Scan for the cell matching the given text and deliver its [x, y] coordinate at center. 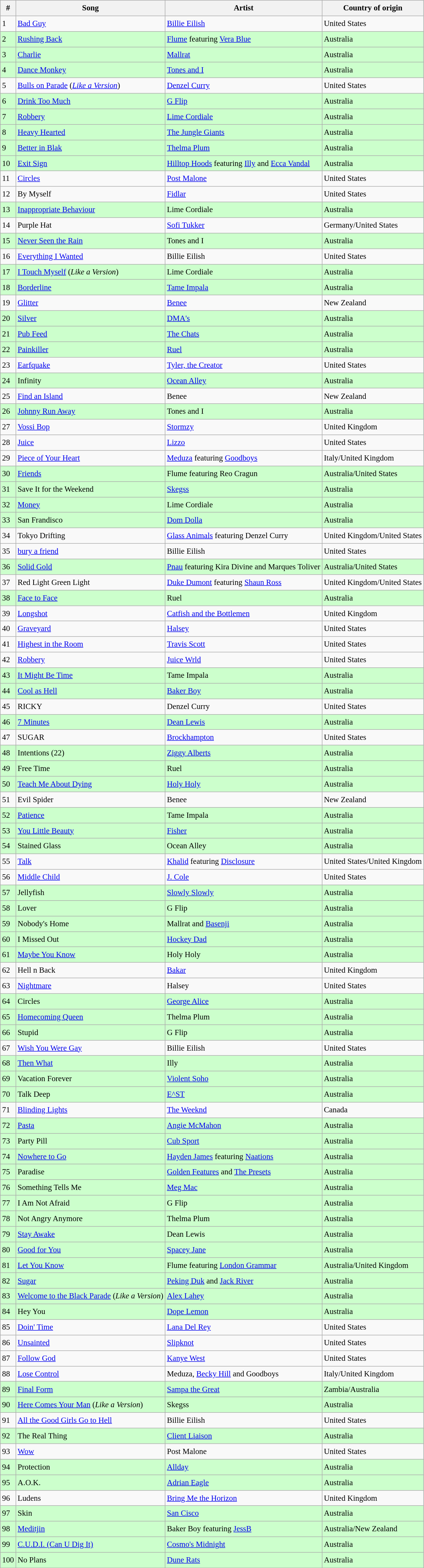
I Missed Out [91, 939]
Rushing Back [91, 40]
22 [8, 349]
50 [8, 784]
41 [8, 645]
Face to Face [91, 598]
By Myself [91, 194]
63 [8, 986]
68 [8, 1064]
5 [8, 86]
54 [8, 846]
Cool as Hell [91, 691]
Meduza featuring Goodboys [243, 458]
Mallrat and Basenji [243, 924]
Khalid featuring Disclosure [243, 861]
George Alice [243, 1001]
All the Good Girls Go to Hell [91, 1421]
Tokyo Drifting [91, 536]
Skin [91, 1514]
Earfquake [91, 365]
80 [8, 1250]
Then What [91, 1064]
The Chats [243, 334]
J. Cole [243, 877]
9 [8, 148]
Angie McMahon [243, 1125]
Flume featuring London Grammar [243, 1265]
Glass Animals featuring Denzel Curry [243, 536]
99 [8, 1545]
Tyler, the Creator [243, 365]
Evil Spider [91, 800]
Golden Features and The Presets [243, 1172]
Cosmo's Midnight [243, 1545]
Vacation Forever [91, 1079]
Dance Monkey [91, 70]
70 [8, 1094]
Client Liaison [243, 1436]
Purple Hat [91, 225]
Violent Soho [243, 1079]
Never Seen the Rain [91, 241]
Peking Duk and Jack River [243, 1281]
11 [8, 179]
20 [8, 319]
72 [8, 1125]
14 [8, 225]
Australia/United Kingdom [373, 1265]
15 [8, 241]
Money [91, 505]
53 [8, 831]
32 [8, 505]
Blinding Lights [91, 1110]
Ziggy Alberts [243, 753]
Sampa the Great [243, 1390]
Sugar [91, 1281]
Highest in the Room [91, 645]
Friends [91, 474]
Infinity [91, 380]
SUGAR [91, 737]
45 [8, 706]
Pasta [91, 1125]
Talk [91, 861]
Lizzo [243, 443]
Exit Sign [91, 164]
Fisher [243, 831]
Heavy Hearted [91, 132]
Spacey Jane [243, 1250]
75 [8, 1172]
Hayden James featuring Naations [243, 1157]
Duke Dumont featuring Shaun Ross [243, 582]
Baker Boy featuring JessB [243, 1529]
Piece of Your Heart [91, 458]
Bulls on Parade (Like a Version) [91, 86]
Let You Know [91, 1265]
89 [8, 1390]
36 [8, 567]
39 [8, 613]
49 [8, 769]
Nowhere to Go [91, 1157]
Dom Dolla [243, 520]
Good for You [91, 1250]
Here Comes Your Man (Like a Version) [91, 1405]
Stupid [91, 1033]
58 [8, 909]
Stormzy [243, 427]
bury a friend [91, 552]
Slipknot [243, 1343]
Glitter [91, 303]
87 [8, 1358]
Borderline [91, 288]
The Real Thing [91, 1436]
28 [8, 443]
Teach Me About Dying [91, 784]
Everything I Wanted [91, 256]
33 [8, 520]
Nightmare [91, 986]
52 [8, 815]
96 [8, 1498]
Lana Del Rey [243, 1327]
Brockhampton [243, 737]
Juice [91, 443]
78 [8, 1218]
69 [8, 1079]
# [8, 8]
57 [8, 893]
Baker Boy [243, 691]
Pnau featuring Kira Divine and Marques Toliver [243, 567]
Painkiller [91, 349]
44 [8, 691]
84 [8, 1312]
It Might Be Time [91, 676]
85 [8, 1327]
Unsainted [91, 1343]
RICKY [91, 706]
Lover [91, 909]
Catfish and the Bottlemen [243, 613]
Stay Awake [91, 1234]
19 [8, 303]
55 [8, 861]
Graveyard [91, 629]
Not Angry Anymore [91, 1218]
24 [8, 380]
Drink Too Much [91, 101]
77 [8, 1203]
Illy [243, 1064]
Hilltop Hoods featuring Illy and Ecca Vandal [243, 164]
Alex Lahey [243, 1296]
Free Time [91, 769]
Dope Lemon [243, 1312]
You Little Beauty [91, 831]
34 [8, 536]
Jellyfish [91, 893]
Germany/United States [373, 225]
Pub Feed [91, 334]
Nobody's Home [91, 924]
25 [8, 396]
92 [8, 1436]
C.U.D.I. (Can U Dig It) [91, 1545]
Protection [91, 1467]
Hey You [91, 1312]
4 [8, 70]
I Touch Myself (Like a Version) [91, 272]
Better in Blak [91, 148]
65 [8, 1017]
Stained Glass [91, 846]
Paradise [91, 1172]
86 [8, 1343]
Something Tells Me [91, 1188]
Patience [91, 815]
43 [8, 676]
94 [8, 1467]
Vossi Bop [91, 427]
A.O.K. [91, 1482]
51 [8, 800]
Sofi Tukker [243, 225]
73 [8, 1141]
Party Pill [91, 1141]
Charlie [91, 55]
93 [8, 1451]
I Am Not Afraid [91, 1203]
Slowly Slowly [243, 893]
Talk Deep [91, 1094]
98 [8, 1529]
Country of origin [373, 8]
21 [8, 334]
Artist [243, 8]
10 [8, 164]
60 [8, 939]
Meduza, Becky Hill and Goodboys [243, 1374]
Silver [91, 319]
7 Minutes [91, 722]
35 [8, 552]
Doin' Time [91, 1327]
40 [8, 629]
6 [8, 101]
Intentions (22) [91, 753]
Bring Me the Horizon [243, 1498]
79 [8, 1234]
64 [8, 1001]
3 [8, 55]
56 [8, 877]
Canada [373, 1110]
Fidlar [243, 194]
74 [8, 1157]
DMA's [243, 319]
Zambia/Australia [373, 1390]
17 [8, 272]
San Frandisco [91, 520]
Kanye West [243, 1358]
Flume featuring Vera Blue [243, 40]
Middle Child [91, 877]
29 [8, 458]
Cub Sport [243, 1141]
37 [8, 582]
91 [8, 1421]
Allday [243, 1467]
Flume featuring Reo Cragun [243, 474]
46 [8, 722]
76 [8, 1188]
26 [8, 412]
Johnny Run Away [91, 412]
95 [8, 1482]
18 [8, 288]
Ludens [91, 1498]
2 [8, 40]
48 [8, 753]
Red Light Green Light [91, 582]
71 [8, 1110]
Inappropriate Behaviour [91, 210]
Follow God [91, 1358]
100 [8, 1560]
The Weeknd [243, 1110]
San Cisco [243, 1514]
Song [91, 8]
Hockey Dad [243, 939]
7 [8, 116]
United States/United Kingdom [373, 861]
66 [8, 1033]
97 [8, 1514]
23 [8, 365]
1 [8, 24]
8 [8, 132]
Bad Guy [91, 24]
47 [8, 737]
Juice Wrld [243, 660]
30 [8, 474]
12 [8, 194]
16 [8, 256]
Save It for the Weekend [91, 489]
Mallrat [243, 55]
Solid Gold [91, 567]
Adrian Eagle [243, 1482]
Welcome to the Black Parade (Like a Version) [91, 1296]
83 [8, 1296]
Meg Mac [243, 1188]
62 [8, 970]
88 [8, 1374]
67 [8, 1048]
13 [8, 210]
Meditjin [91, 1529]
Travis Scott [243, 645]
Maybe You Know [91, 955]
31 [8, 489]
Australia/New Zealand [373, 1529]
The Jungle Giants [243, 132]
Bakar [243, 970]
Wish You Were Gay [91, 1048]
Longshot [91, 613]
38 [8, 598]
No Plans [91, 1560]
Lose Control [91, 1374]
Hell n Back [91, 970]
Final Form [91, 1390]
Find an Island [91, 396]
81 [8, 1265]
90 [8, 1405]
59 [8, 924]
E^ST [243, 1094]
61 [8, 955]
82 [8, 1281]
42 [8, 660]
Homecoming Queen [91, 1017]
Wow [91, 1451]
27 [8, 427]
Dune Rats [243, 1560]
